Return the [X, Y] coordinate for the center point of the cell that contains the specified text.  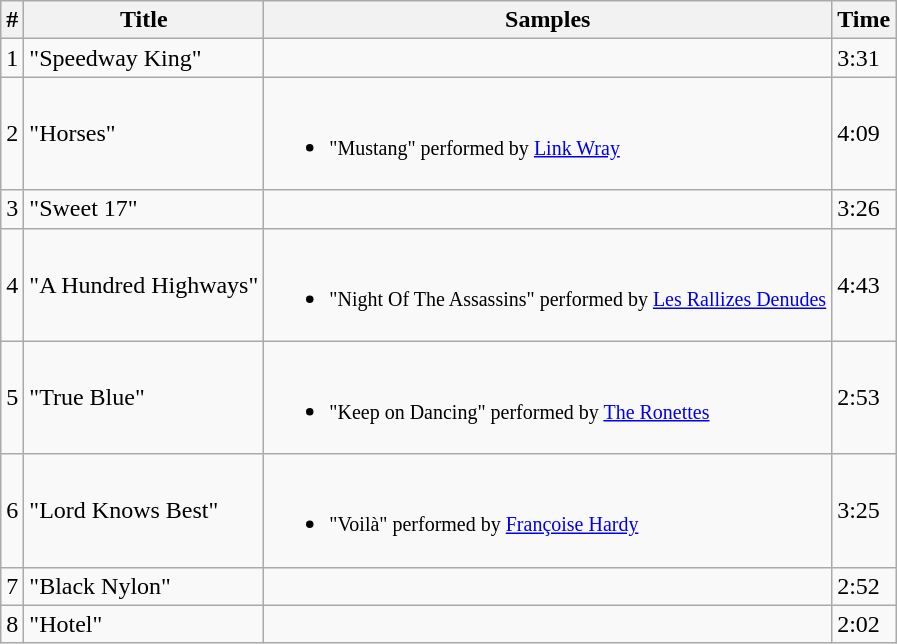
3:25 [864, 510]
2:53 [864, 398]
6 [12, 510]
3:31 [864, 58]
"Voilà" performed by Françoise Hardy [548, 510]
1 [12, 58]
"Horses" [144, 134]
"Hotel" [144, 624]
4 [12, 284]
Title [144, 20]
3 [12, 209]
"Keep on Dancing" performed by The Ronettes [548, 398]
"Lord Knows Best" [144, 510]
# [12, 20]
"True Blue" [144, 398]
3:26 [864, 209]
"Speedway King" [144, 58]
7 [12, 586]
"Night Of The Assassins" performed by Les Rallizes Denudes [548, 284]
2:02 [864, 624]
"Black Nylon" [144, 586]
"Mustang" performed by Link Wray [548, 134]
Samples [548, 20]
"Sweet 17" [144, 209]
5 [12, 398]
4:43 [864, 284]
2:52 [864, 586]
8 [12, 624]
"A Hundred Highways" [144, 284]
Time [864, 20]
2 [12, 134]
4:09 [864, 134]
